Scan for the cell matching the given text and deliver its (X, Y) coordinate at center. 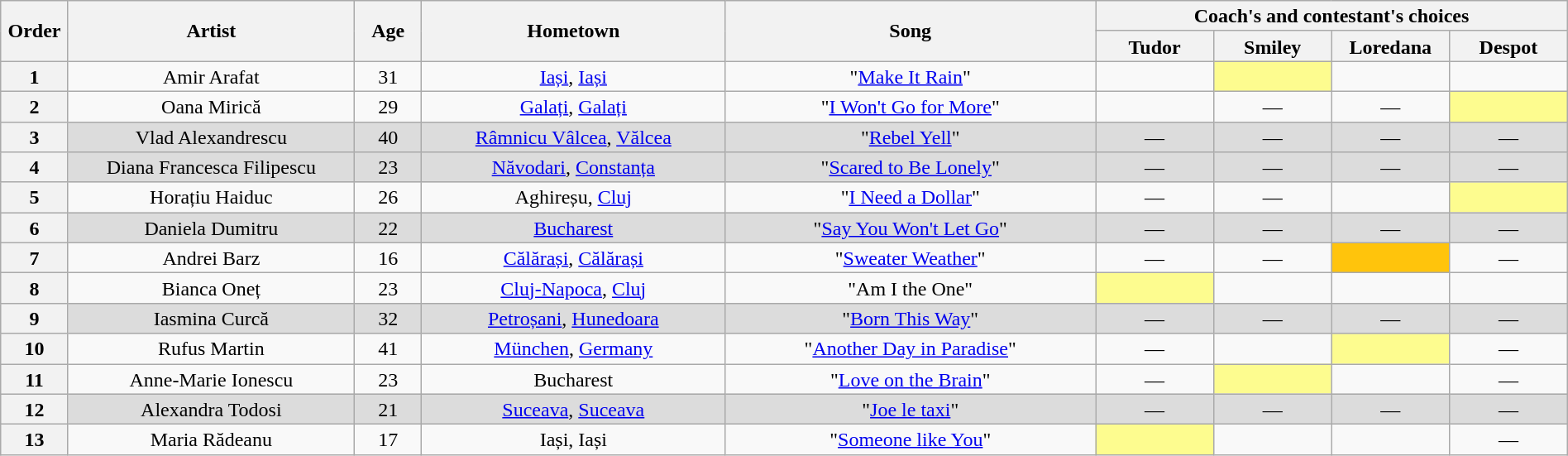
Andrei Barz (211, 258)
12 (35, 409)
"Scared to Be Lonely" (911, 167)
Despot (1508, 46)
München, Germany (574, 349)
Cluj-Napoca, Cluj (574, 288)
"Rebel Yell" (911, 137)
Alexandra Todosi (211, 409)
22 (389, 228)
Vlad Alexandrescu (211, 137)
5 (35, 197)
"Sweater Weather" (911, 258)
Rufus Martin (211, 349)
2 (35, 106)
Coach's and contestant's choices (1331, 17)
21 (389, 409)
"Born This Way" (911, 318)
Tudor (1154, 46)
11 (35, 379)
7 (35, 258)
Maria Rădeanu (211, 440)
Suceava, Suceava (574, 409)
Horațiu Haiduc (211, 197)
1 (35, 76)
Râmnicu Vâlcea, Vălcea (574, 137)
"Make It Rain" (911, 76)
Age (389, 31)
Daniela Dumitru (211, 228)
29 (389, 106)
Artist (211, 31)
Amir Arafat (211, 76)
40 (389, 137)
16 (389, 258)
Order (35, 31)
Smiley (1272, 46)
10 (35, 349)
Galați, Galați (574, 106)
"I Won't Go for More" (911, 106)
Diana Francesca Filipescu (211, 167)
6 (35, 228)
Aghireșu, Cluj (574, 197)
Oana Mirică (211, 106)
Anne-Marie Ionescu (211, 379)
Călărași, Călărași (574, 258)
8 (35, 288)
31 (389, 76)
Petroșani, Hunedoara (574, 318)
Bianca Oneț (211, 288)
Iasmina Curcă (211, 318)
26 (389, 197)
32 (389, 318)
Song (911, 31)
9 (35, 318)
"Am I the One" (911, 288)
"Another Day in Paradise" (911, 349)
Loredana (1391, 46)
3 (35, 137)
"Someone like You" (911, 440)
Hometown (574, 31)
13 (35, 440)
41 (389, 349)
Năvodari, Constanța (574, 167)
"Say You Won't Let Go" (911, 228)
"I Need a Dollar" (911, 197)
4 (35, 167)
"Love on the Brain" (911, 379)
"Joe le taxi" (911, 409)
17 (389, 440)
